Return (X, Y) of the center of cell containing provided text 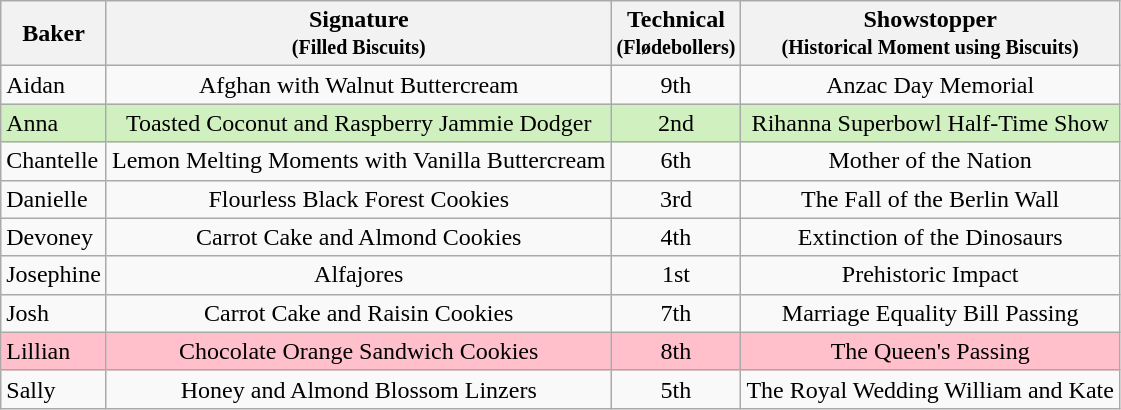
7th (676, 313)
Chantelle (54, 161)
Rihanna Superbowl Half-Time Show (930, 123)
Danielle (54, 199)
Toasted Coconut and Raspberry Jammie Dodger (358, 123)
Marriage Equality Bill Passing (930, 313)
9th (676, 85)
5th (676, 389)
Signature(Filled Biscuits) (358, 34)
Prehistoric Impact (930, 275)
Devoney (54, 237)
Showstopper(Historical Moment using Biscuits) (930, 34)
Chocolate Orange Sandwich Cookies (358, 351)
Sally (54, 389)
Anzac Day Memorial (930, 85)
Anna (54, 123)
The Fall of the Berlin Wall (930, 199)
Lillian (54, 351)
Honey and Almond Blossom Linzers (358, 389)
Mother of the Nation (930, 161)
Afghan with Walnut Buttercream (358, 85)
Extinction of the Dinosaurs (930, 237)
Carrot Cake and Almond Cookies (358, 237)
4th (676, 237)
Josephine (54, 275)
The Royal Wedding William and Kate (930, 389)
The Queen's Passing (930, 351)
1st (676, 275)
8th (676, 351)
Technical(Flødebollers) (676, 34)
2nd (676, 123)
Lemon Melting Moments with Vanilla Buttercream (358, 161)
Carrot Cake and Raisin Cookies (358, 313)
Alfajores (358, 275)
3rd (676, 199)
Aidan (54, 85)
Flourless Black Forest Cookies (358, 199)
6th (676, 161)
Baker (54, 34)
Josh (54, 313)
